Search for the cell housing the specified text and yield its (x, y) center coordinate. 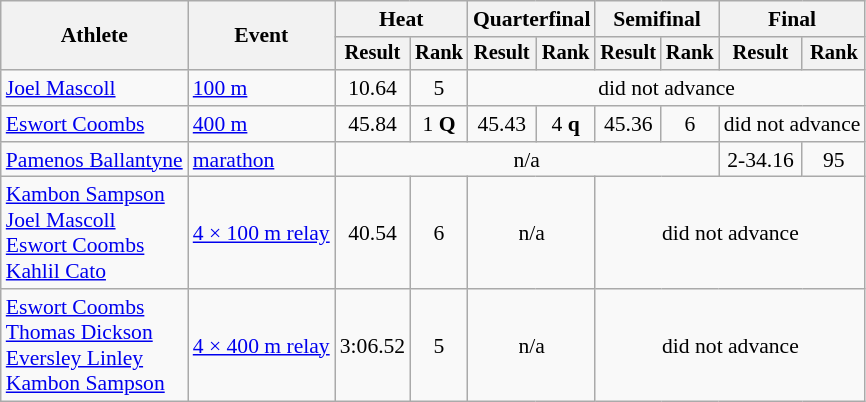
marathon (262, 160)
Heat (402, 19)
40.54 (372, 233)
1 Q (439, 124)
3:06.52 (372, 345)
400 m (262, 124)
Kambon SampsonJoel MascollEswort CoombsKahlil Cato (94, 233)
Pamenos Ballantyne (94, 160)
Athlete (94, 36)
10.64 (372, 88)
45.43 (502, 124)
Eswort CoombsThomas DicksonEversley LinleyKambon Sampson (94, 345)
Quarterfinal (532, 19)
Eswort Coombs (94, 124)
2-34.16 (761, 160)
Event (262, 36)
95 (834, 160)
4 × 400 m relay (262, 345)
4 q (566, 124)
Final (792, 19)
4 × 100 m relay (262, 233)
Semifinal (656, 19)
45.36 (628, 124)
45.84 (372, 124)
Joel Mascoll (94, 88)
100 m (262, 88)
